Capture the cell that displays the provided text and extract its (x, y) central coordinate. 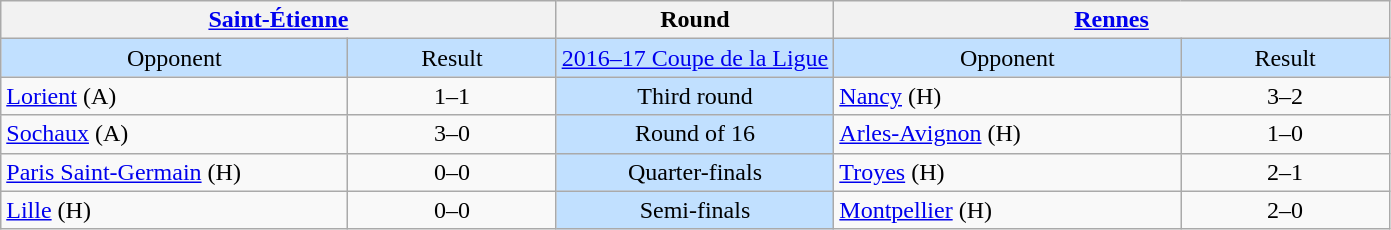
Semi-finals (695, 210)
Troyes (H) (1008, 172)
Rennes (1112, 20)
Saint-Étienne (278, 20)
1–1 (452, 96)
3–2 (1285, 96)
Round (695, 20)
3–0 (452, 134)
2016–17 Coupe de la Ligue (695, 58)
Nancy (H) (1008, 96)
2–1 (1285, 172)
Third round (695, 96)
Sochaux (A) (174, 134)
Lorient (A) (174, 96)
Round of 16 (695, 134)
1–0 (1285, 134)
Quarter-finals (695, 172)
2–0 (1285, 210)
Arles-Avignon (H) (1008, 134)
Paris Saint-Germain (H) (174, 172)
Lille (H) (174, 210)
Montpellier (H) (1008, 210)
